Scan for the cell matching the given text and deliver its (X, Y) coordinate at center. 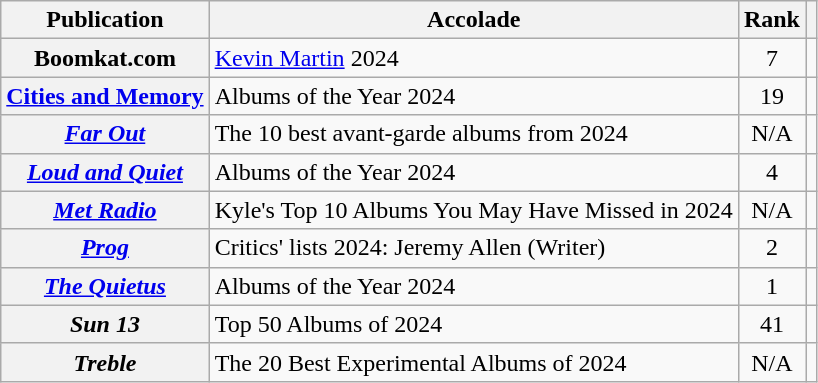
19 (772, 96)
The 20 Best Experimental Albums of 2024 (474, 362)
Top 50 Albums of 2024 (474, 324)
7 (772, 58)
Critics' lists 2024: Jeremy Allen (Writer) (474, 248)
Publication (105, 20)
4 (772, 172)
The 10 best avant-garde albums from 2024 (474, 134)
Boomkat.com (105, 58)
The Quietus (105, 286)
Cities and Memory (105, 96)
Rank (772, 20)
2 (772, 248)
41 (772, 324)
Met Radio (105, 210)
1 (772, 286)
Prog (105, 248)
Accolade (474, 20)
Far Out (105, 134)
Loud and Quiet (105, 172)
Treble (105, 362)
Kyle's Top 10 Albums You May Have Missed in 2024 (474, 210)
Sun 13 (105, 324)
Kevin Martin 2024 (474, 58)
